From the cell containing the given text, extract its center point as (x, y) coordinate. 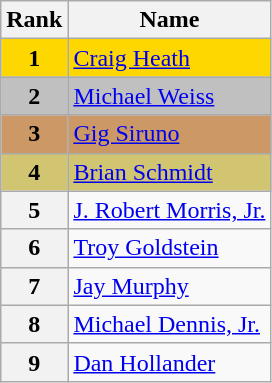
Michael Weiss (170, 96)
Michael Dennis, Jr. (170, 324)
Gig Siruno (170, 134)
4 (34, 172)
Jay Murphy (170, 286)
Name (170, 20)
5 (34, 210)
Brian Schmidt (170, 172)
2 (34, 96)
3 (34, 134)
Dan Hollander (170, 362)
Rank (34, 20)
Craig Heath (170, 58)
1 (34, 58)
J. Robert Morris, Jr. (170, 210)
Troy Goldstein (170, 248)
8 (34, 324)
6 (34, 248)
9 (34, 362)
7 (34, 286)
